Scan for the cell matching the given text and deliver its [X, Y] coordinate at center. 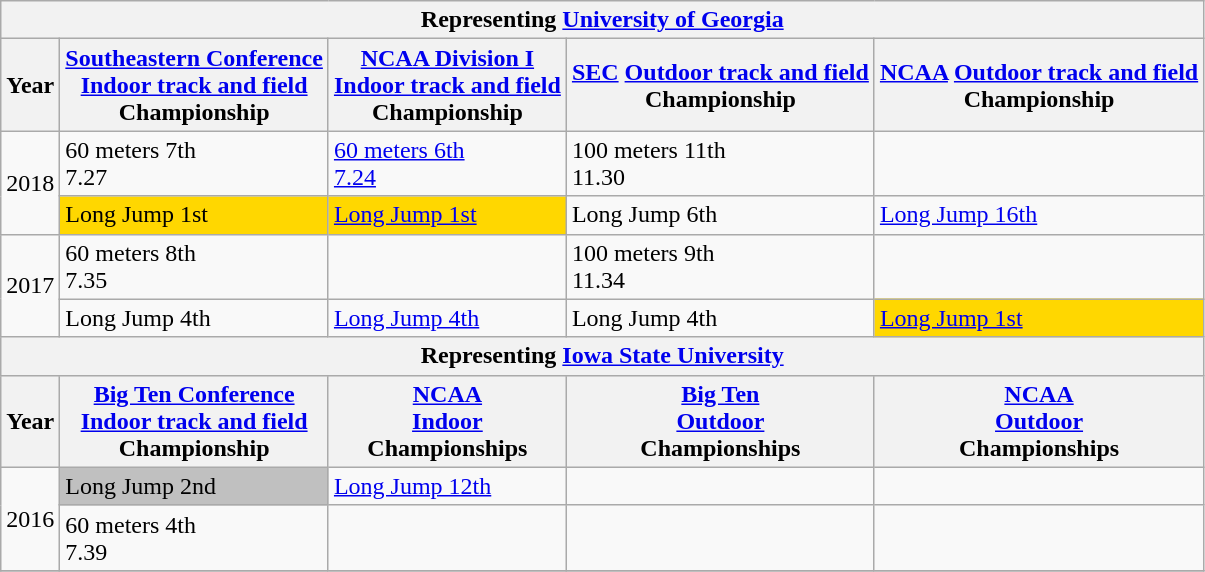
Big TenOutdoorChampionships [720, 421]
NCAA Outdoor track and fieldChampionship [1038, 85]
Long Jump 6th [720, 215]
Southeastern ConferenceIndoor track and fieldChampionship [194, 85]
60 meters 4th7.39 [194, 538]
60 meters 6th7.24 [447, 164]
Representing University of Georgia [602, 20]
60 meters 8th7.35 [194, 266]
NCAAIndoorChampionships [447, 421]
Representing Iowa State University [602, 356]
NCAAOutdoorChampionships [1038, 421]
Long Jump 16th [1038, 215]
100 meters 11th11.30 [720, 164]
SEC Outdoor track and fieldChampionship [720, 85]
NCAA Division IIndoor track and fieldChampionship [447, 85]
2016 [30, 518]
Big Ten ConferenceIndoor track and fieldChampionship [194, 421]
2017 [30, 286]
Long Jump 12th [447, 486]
60 meters 7th7.27 [194, 164]
100 meters 9th11.34 [720, 266]
Long Jump 2nd [194, 486]
2018 [30, 182]
